Return the [x, y] coordinate for the center point of the cell that contains the specified text.  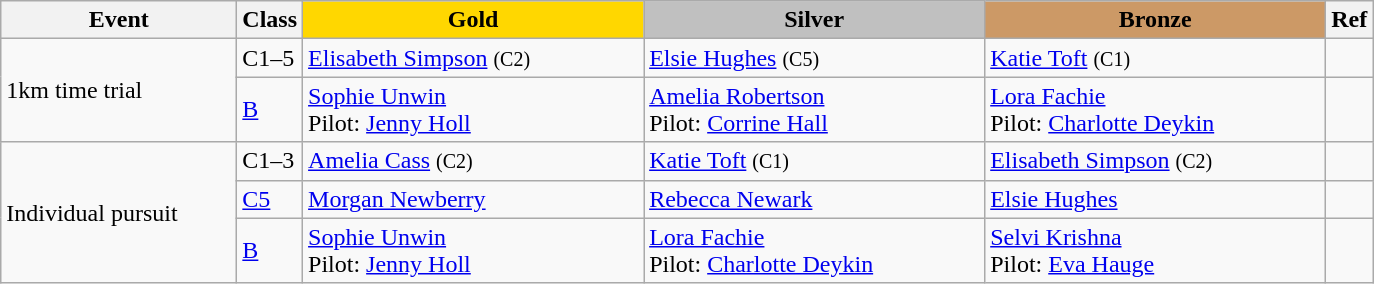
Gold [474, 20]
Individual pursuit [119, 212]
Rebecca Newark [814, 199]
Morgan Newberry [474, 199]
Selvi KrishnaPilot: Eva Hauge [1156, 250]
Elsie Hughes (C5) [814, 58]
Bronze [1156, 20]
C1–3 [270, 161]
Ref [1350, 20]
Amelia RobertsonPilot: Corrine Hall [814, 110]
C5 [270, 199]
Elsie Hughes [1156, 199]
C1–5 [270, 58]
Silver [814, 20]
Class [270, 20]
1km time trial [119, 90]
Amelia Cass (C2) [474, 161]
Event [119, 20]
